Return (X, Y) of the center of cell containing provided text 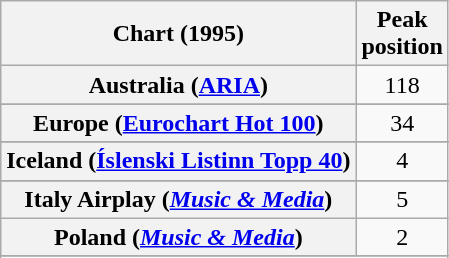
Italy Airplay (Music & Media) (178, 199)
Iceland (Íslenski Listinn Topp 40) (178, 161)
34 (402, 123)
118 (402, 85)
Chart (1995) (178, 34)
4 (402, 161)
Australia (ARIA) (178, 85)
Poland (Music & Media) (178, 237)
Europe (Eurochart Hot 100) (178, 123)
2 (402, 237)
Peakposition (402, 34)
5 (402, 199)
